Extract the (x, y) coordinate from the center of the cell holding the provided text.  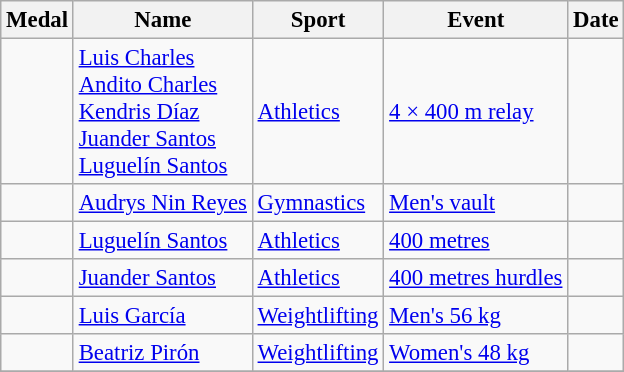
Event (476, 20)
4 × 400 m relay (476, 112)
400 metres (476, 241)
Date (596, 20)
Women's 48 kg (476, 353)
400 metres hurdles (476, 278)
Luguelín Santos (162, 241)
Men's vault (476, 203)
Name (162, 20)
Luis García (162, 316)
Juander Santos (162, 278)
Beatriz Pirón (162, 353)
Gymnastics (318, 203)
Medal (38, 20)
Sport (318, 20)
Luis CharlesAndito CharlesKendris DíazJuander SantosLuguelín Santos (162, 112)
Audrys Nin Reyes (162, 203)
Men's 56 kg (476, 316)
